Provide the [x, y] coordinate of the cell's center where the given text is located.  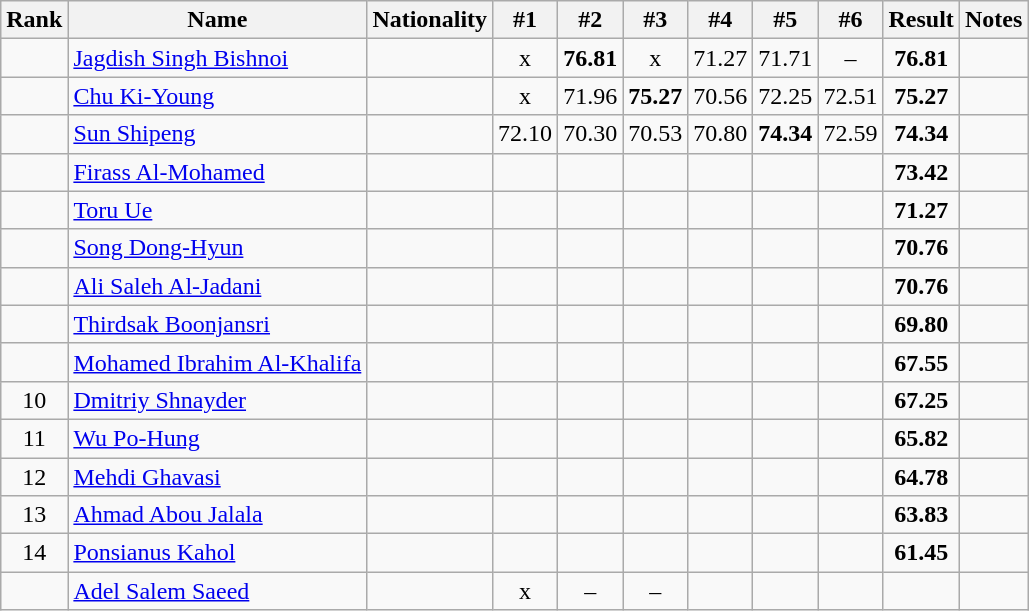
#4 [720, 20]
Ahmad Abou Jalala [218, 515]
Dmitriy Shnayder [218, 400]
73.42 [921, 172]
Adel Salem Saeed [218, 591]
Nationality [430, 20]
Toru Ue [218, 210]
Ponsianus Kahol [218, 553]
63.83 [921, 515]
64.78 [921, 477]
65.82 [921, 438]
61.45 [921, 553]
Mohamed Ibrahim Al-Khalifa [218, 362]
72.51 [850, 96]
70.30 [590, 134]
Wu Po-Hung [218, 438]
Thirdsak Boonjansri [218, 324]
Result [921, 20]
71.96 [590, 96]
Firass Al-Mohamed [218, 172]
#5 [786, 20]
Rank [34, 20]
#3 [656, 20]
Ali Saleh Al-Jadani [218, 286]
#6 [850, 20]
13 [34, 515]
11 [34, 438]
72.10 [526, 134]
70.80 [720, 134]
10 [34, 400]
72.59 [850, 134]
67.25 [921, 400]
Mehdi Ghavasi [218, 477]
70.53 [656, 134]
Sun Shipeng [218, 134]
#2 [590, 20]
69.80 [921, 324]
70.56 [720, 96]
71.71 [786, 58]
Jagdish Singh Bishnoi [218, 58]
Song Dong-Hyun [218, 248]
#1 [526, 20]
12 [34, 477]
14 [34, 553]
Notes [993, 20]
72.25 [786, 96]
Chu Ki-Young [218, 96]
Name [218, 20]
67.55 [921, 362]
